Provide the [X, Y] coordinate of the cell's center where the given text is located.  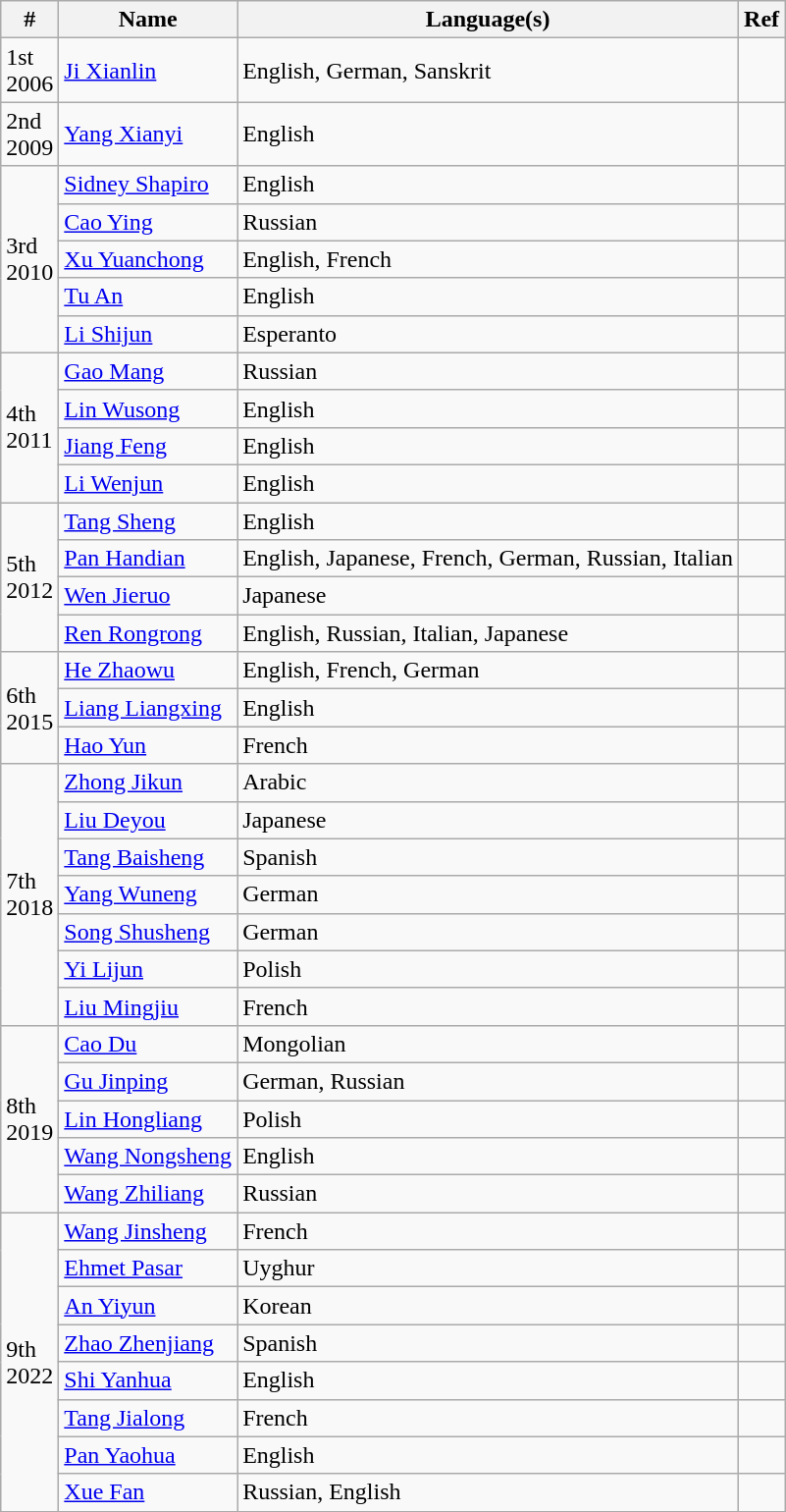
Ref [761, 20]
Yang Wuneng [148, 894]
Tu An [148, 297]
2nd2009 [29, 134]
Mongolian [489, 1044]
Yi Lijun [148, 969]
Xu Yuanchong [148, 259]
Wang Nongsheng [148, 1157]
English, French, German [489, 671]
Ehmet Pasar [148, 1269]
Gao Mang [148, 371]
Hao Yun [148, 745]
Tang Sheng [148, 521]
Liu Mingjiu [148, 1006]
Wang Jinsheng [148, 1231]
Lin Wusong [148, 408]
Cao Du [148, 1044]
Arabic [489, 783]
Gu Jinping [148, 1081]
Jiang Feng [148, 446]
9th2022 [29, 1362]
1st2006 [29, 71]
Ren Rongrong [148, 633]
English, German, Sanskrit [489, 71]
6th2015 [29, 708]
Zhong Jikun [148, 783]
Uyghur [489, 1269]
Zhao Zhenjiang [148, 1343]
Li Wenjun [148, 483]
7th2018 [29, 894]
Language(s) [489, 20]
An Yiyun [148, 1306]
Li Shijun [148, 334]
8th2019 [29, 1118]
Sidney Shapiro [148, 185]
Ji Xianlin [148, 71]
Russian, English [489, 1492]
3rd2010 [29, 259]
Yang Xianyi [148, 134]
Shi Yanhua [148, 1380]
Song Shusheng [148, 932]
5th2012 [29, 577]
Pan Yaohua [148, 1455]
Tang Baisheng [148, 857]
English, French [489, 259]
Wang Zhiliang [148, 1194]
Wen Jieruo [148, 596]
Name [148, 20]
Korean [489, 1306]
Liu Deyou [148, 820]
He Zhaowu [148, 671]
Xue Fan [148, 1492]
English, Japanese, French, German, Russian, Italian [489, 559]
German, Russian [489, 1081]
4th2011 [29, 427]
Lin Hongliang [148, 1118]
Esperanto [489, 334]
Liang Liangxing [148, 708]
Cao Ying [148, 222]
Pan Handian [148, 559]
# [29, 20]
Tang Jialong [148, 1418]
English, Russian, Italian, Japanese [489, 633]
